Pinpoint the cell where the given text exists, returning its (X, Y) midpoint coordinate. 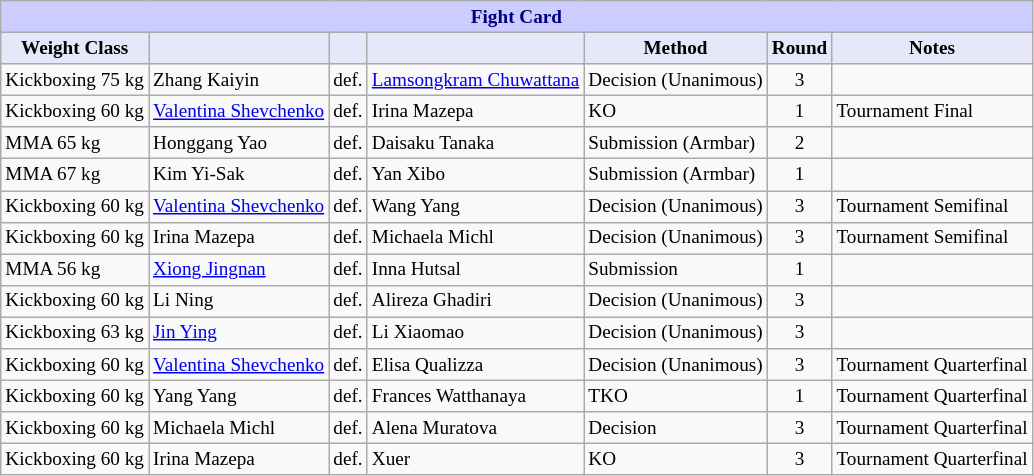
Round (800, 48)
Inna Hutsal (476, 270)
Decision (676, 428)
Alireza Ghadiri (476, 301)
Zhang Kaiyin (239, 80)
Kickboxing 63 kg (75, 333)
MMA 65 kg (75, 143)
Notes (932, 48)
MMA 67 kg (75, 175)
Kickboxing 75 kg (75, 80)
Fight Card (516, 17)
Weight Class (75, 48)
Yan Xibo (476, 175)
Kim Yi-Sak (239, 175)
TKO (676, 396)
Method (676, 48)
MMA 56 kg (75, 270)
Jin Ying (239, 333)
Tournament Final (932, 111)
Xiong Jingnan (239, 270)
2 (800, 143)
Lamsongkram Chuwattana (476, 80)
Submission (676, 270)
Yang Yang (239, 396)
Frances Watthanaya (476, 396)
Daisaku Tanaka (476, 143)
Li Ning (239, 301)
Elisa Qualizza (476, 365)
Li Xiaomao (476, 333)
Wang Yang (476, 206)
Honggang Yao (239, 143)
Alena Muratova (476, 428)
Xuer (476, 460)
